For the text-containing cell, return its midpoint in [x, y] coordinate format. 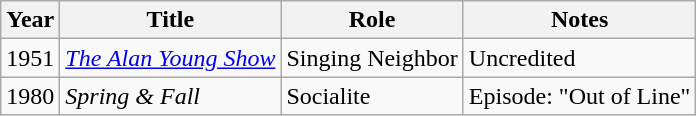
Episode: "Out of Line" [580, 96]
Socialite [372, 96]
Year [30, 20]
Notes [580, 20]
Singing Neighbor [372, 58]
1980 [30, 96]
Spring & Fall [170, 96]
Title [170, 20]
1951 [30, 58]
Role [372, 20]
The Alan Young Show [170, 58]
Uncredited [580, 58]
